Capture the cell that displays the provided text and extract its [x, y] central coordinate. 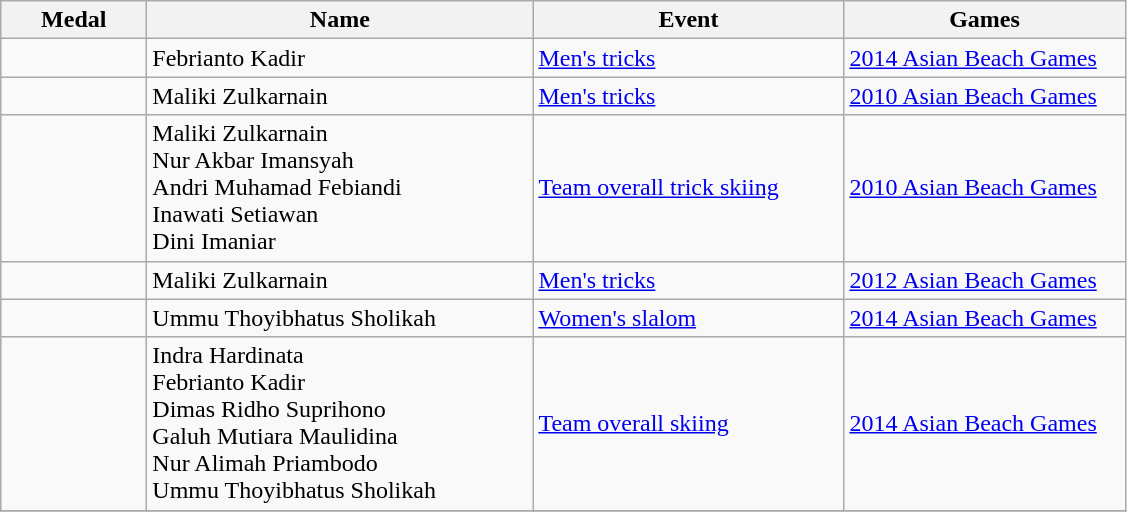
Febrianto Kadir [340, 58]
2012 Asian Beach Games [984, 280]
Event [688, 20]
Team overall skiing [688, 424]
Maliki ZulkarnainNur Akbar ImansyahAndri Muhamad FebiandiInawati SetiawanDini Imaniar [340, 188]
Indra HardinataFebrianto KadirDimas Ridho SuprihonoGaluh Mutiara MaulidinaNur Alimah PriambodoUmmu Thoyibhatus Sholikah [340, 424]
Ummu Thoyibhatus Sholikah [340, 318]
Medal [74, 20]
Name [340, 20]
Women's slalom [688, 318]
Games [984, 20]
Team overall trick skiing [688, 188]
